Identify which cell holds the provided text, then report its (x, y) central coordinate. 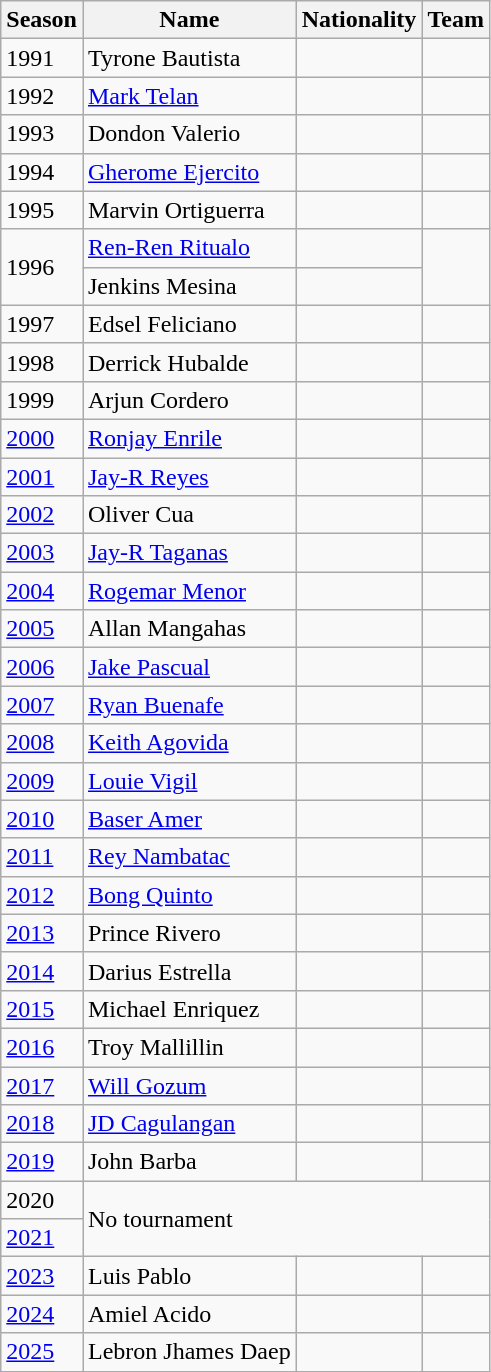
2014 (42, 971)
Will Gozum (189, 1085)
2003 (42, 553)
2002 (42, 515)
2024 (42, 1314)
2013 (42, 933)
2021 (42, 1238)
Bong Quinto (189, 895)
Derrick Hubalde (189, 362)
2016 (42, 1047)
Ronjay Enrile (189, 438)
2009 (42, 781)
2006 (42, 667)
2018 (42, 1124)
Jenkins Mesina (189, 286)
1998 (42, 362)
2012 (42, 895)
2015 (42, 1009)
1991 (42, 58)
Ren-Ren Ritualo (189, 248)
No tournament (286, 1219)
Oliver Cua (189, 515)
Rey Nambatac (189, 857)
Luis Pablo (189, 1276)
Darius Estrella (189, 971)
2023 (42, 1276)
Lebron Jhames Daep (189, 1352)
Louie Vigil (189, 781)
Troy Mallillin (189, 1047)
Keith Agovida (189, 743)
Tyrone Bautista (189, 58)
1999 (42, 400)
Team (456, 20)
2004 (42, 591)
Arjun Cordero (189, 400)
2025 (42, 1352)
Gherome Ejercito (189, 172)
Jake Pascual (189, 667)
2017 (42, 1085)
Baser Amer (189, 819)
1995 (42, 210)
1996 (42, 267)
JD Cagulangan (189, 1124)
Mark Telan (189, 96)
2010 (42, 819)
1992 (42, 96)
Ryan Buenafe (189, 705)
Nationality (359, 20)
2019 (42, 1162)
Name (189, 20)
2020 (42, 1200)
2001 (42, 477)
Jay-R Reyes (189, 477)
2005 (42, 629)
1997 (42, 324)
2011 (42, 857)
Edsel Feliciano (189, 324)
2007 (42, 705)
Prince Rivero (189, 933)
Dondon Valerio (189, 134)
Allan Mangahas (189, 629)
Season (42, 20)
Amiel Acido (189, 1314)
1993 (42, 134)
2008 (42, 743)
Rogemar Menor (189, 591)
2000 (42, 438)
Michael Enriquez (189, 1009)
Marvin Ortiguerra (189, 210)
John Barba (189, 1162)
1994 (42, 172)
Jay-R Taganas (189, 553)
